From the cell containing the given text, extract its center point as [x, y] coordinate. 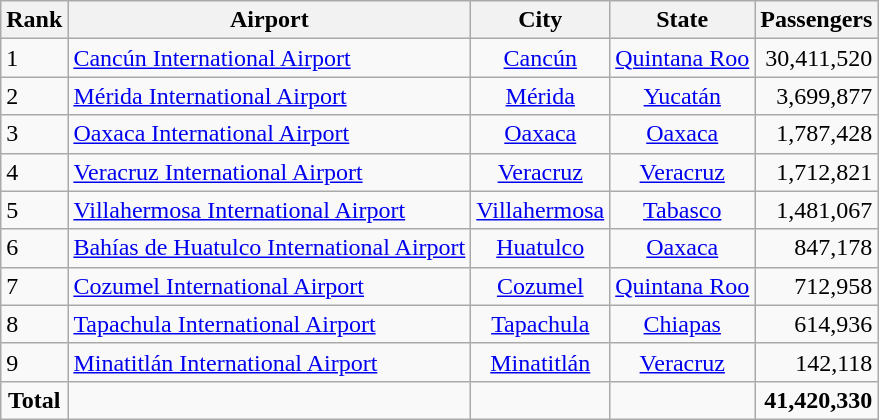
Rank [34, 20]
Cozumel [540, 286]
6 [34, 248]
3 [34, 134]
Cancún International Airport [270, 58]
5 [34, 210]
41,420,330 [816, 400]
Airport [270, 20]
Veracruz International Airport [270, 172]
847,178 [816, 248]
142,118 [816, 362]
30,411,520 [816, 58]
1 [34, 58]
1,481,067 [816, 210]
Chiapas [682, 324]
Minatitlán [540, 362]
Mérida [540, 96]
Cozumel International Airport [270, 286]
7 [34, 286]
City [540, 20]
Oaxaca International Airport [270, 134]
Villahermosa International Airport [270, 210]
Cancún [540, 58]
2 [34, 96]
Passengers [816, 20]
Minatitlán International Airport [270, 362]
712,958 [816, 286]
4 [34, 172]
1,787,428 [816, 134]
Tabasco [682, 210]
Bahías de Huatulco International Airport [270, 248]
Tapachula [540, 324]
Villahermosa [540, 210]
Huatulco [540, 248]
9 [34, 362]
Mérida International Airport [270, 96]
614,936 [816, 324]
Yucatán [682, 96]
Tapachula International Airport [270, 324]
State [682, 20]
8 [34, 324]
1,712,821 [816, 172]
3,699,877 [816, 96]
Total [34, 400]
